Output the (X, Y) coordinate of the center of the cell containing the given text.  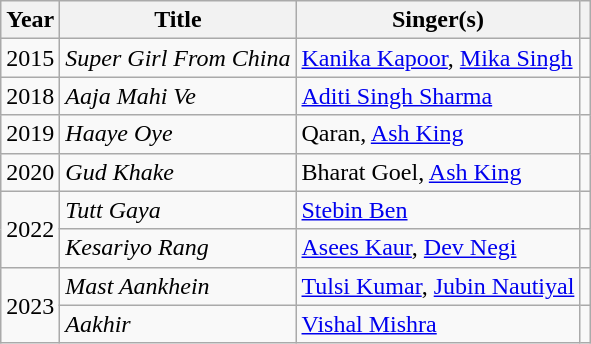
Title (178, 20)
Aakhir (178, 324)
Stebin Ben (438, 210)
Super Girl From China (178, 58)
Bharat Goel, Ash King (438, 172)
Haaye Oye (178, 134)
2019 (30, 134)
2023 (30, 305)
2020 (30, 172)
Year (30, 20)
Aditi Singh Sharma (438, 96)
2022 (30, 229)
Aaja Mahi Ve (178, 96)
Vishal Mishra (438, 324)
Mast Aankhein (178, 286)
2015 (30, 58)
Tutt Gaya (178, 210)
Singer(s) (438, 20)
Gud Khake (178, 172)
Qaran, Ash King (438, 134)
Tulsi Kumar, Jubin Nautiyal (438, 286)
2018 (30, 96)
Kesariyo Rang (178, 248)
Asees Kaur, Dev Negi (438, 248)
Kanika Kapoor, Mika Singh (438, 58)
